Output the (X, Y) coordinate of the center of the cell containing the given text.  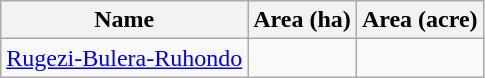
Area (ha) (302, 20)
Rugezi-Bulera-Ruhondo (124, 58)
Name (124, 20)
Area (acre) (420, 20)
